Output the (X, Y) coordinate of the center of the cell containing the given text.  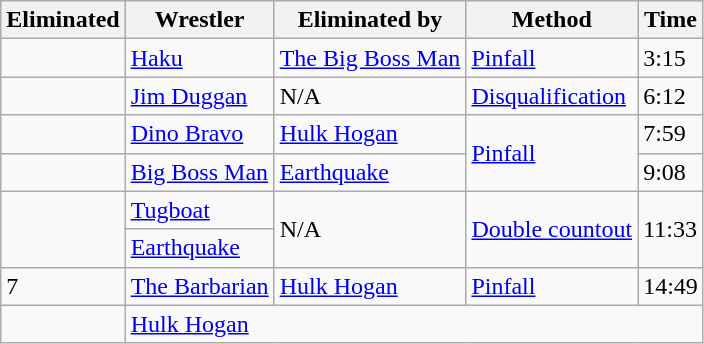
Time (671, 20)
Method (552, 20)
Eliminated (63, 20)
Eliminated by (370, 20)
The Big Boss Man (370, 58)
7:59 (671, 134)
Disqualification (552, 96)
The Barbarian (200, 286)
9:08 (671, 172)
14:49 (671, 286)
Big Boss Man (200, 172)
Jim Duggan (200, 96)
11:33 (671, 229)
Double countout (552, 229)
Dino Bravo (200, 134)
7 (63, 286)
6:12 (671, 96)
Tugboat (200, 210)
3:15 (671, 58)
Wrestler (200, 20)
Haku (200, 58)
